Capture the cell that displays the provided text and extract its [X, Y] central coordinate. 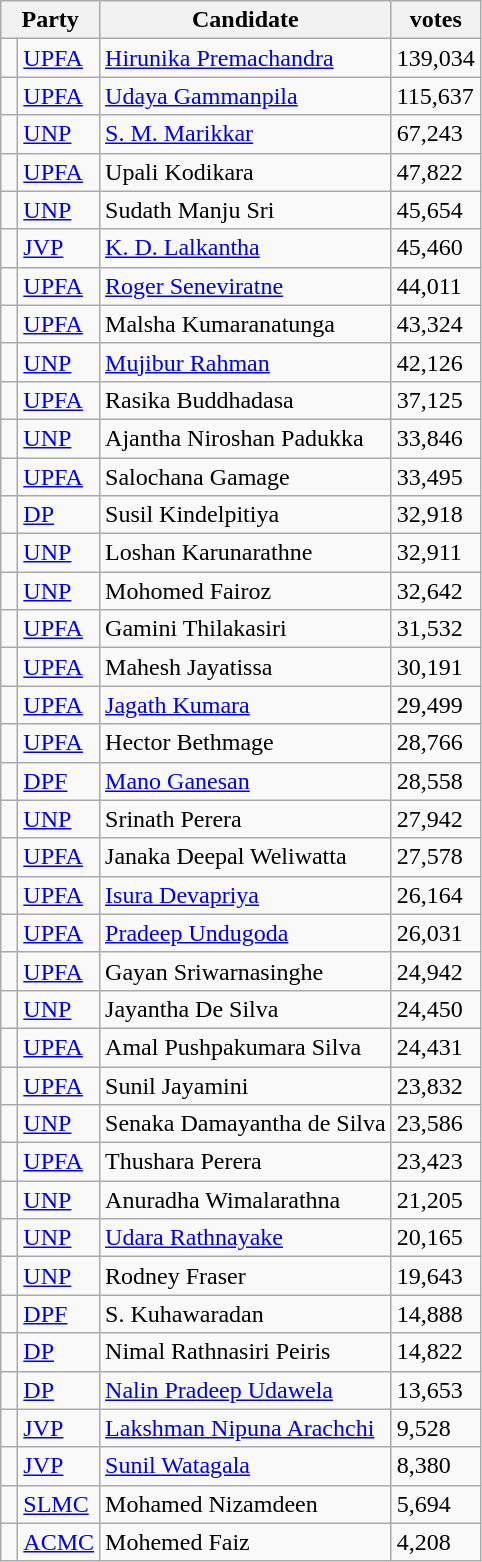
Lakshman Nipuna Arachchi [246, 1428]
Pradeep Undugoda [246, 933]
43,324 [436, 324]
Rasika Buddhadasa [246, 400]
Janaka Deepal Weliwatta [246, 857]
Udara Rathnayake [246, 1238]
Gayan Sriwarnasinghe [246, 971]
32,642 [436, 591]
Mohamed Nizamdeen [246, 1504]
33,495 [436, 477]
Nalin Pradeep Udawela [246, 1390]
Anuradha Wimalarathna [246, 1200]
Mohomed Fairoz [246, 591]
8,380 [436, 1466]
Roger Seneviratne [246, 286]
Thushara Perera [246, 1162]
Hirunika Premachandra [246, 58]
21,205 [436, 1200]
Nimal Rathnasiri Peiris [246, 1352]
37,125 [436, 400]
S. M. Marikkar [246, 134]
13,653 [436, 1390]
Mahesh Jayatissa [246, 667]
27,578 [436, 857]
42,126 [436, 362]
S. Kuhawaradan [246, 1314]
Sudath Manju Sri [246, 210]
votes [436, 20]
31,532 [436, 629]
Upali Kodikara [246, 172]
SLMC [59, 1504]
23,586 [436, 1124]
23,423 [436, 1162]
33,846 [436, 438]
4,208 [436, 1542]
Loshan Karunarathne [246, 553]
30,191 [436, 667]
24,450 [436, 1009]
Senaka Damayantha de Silva [246, 1124]
Gamini Thilakasiri [246, 629]
K. D. Lalkantha [246, 248]
Srinath Perera [246, 819]
Amal Pushpakumara Silva [246, 1047]
5,694 [436, 1504]
Isura Devapriya [246, 895]
9,528 [436, 1428]
24,942 [436, 971]
26,031 [436, 933]
19,643 [436, 1276]
32,918 [436, 515]
Hector Bethmage [246, 743]
139,034 [436, 58]
32,911 [436, 553]
45,460 [436, 248]
115,637 [436, 96]
Mujibur Rahman [246, 362]
Ajantha Niroshan Padukka [246, 438]
26,164 [436, 895]
20,165 [436, 1238]
Candidate [246, 20]
Sunil Jayamini [246, 1085]
24,431 [436, 1047]
28,766 [436, 743]
Susil Kindelpitiya [246, 515]
28,558 [436, 781]
27,942 [436, 819]
Party [50, 20]
Jayantha De Silva [246, 1009]
Jagath Kumara [246, 705]
23,832 [436, 1085]
14,888 [436, 1314]
Rodney Fraser [246, 1276]
44,011 [436, 286]
Salochana Gamage [246, 477]
Sunil Watagala [246, 1466]
Mohemed Faiz [246, 1542]
Mano Ganesan [246, 781]
Malsha Kumaranatunga [246, 324]
45,654 [436, 210]
67,243 [436, 134]
Udaya Gammanpila [246, 96]
14,822 [436, 1352]
29,499 [436, 705]
ACMC [59, 1542]
47,822 [436, 172]
